Output the [X, Y] coordinate of the center of the cell containing the given text.  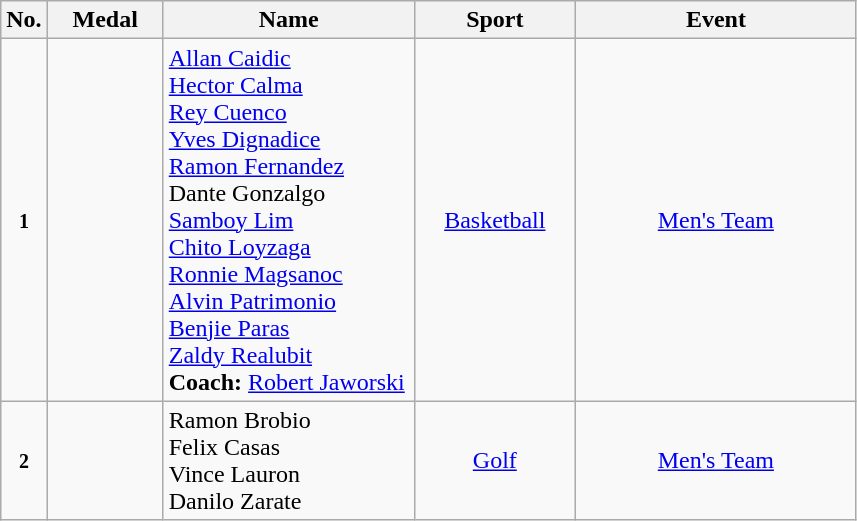
Golf [494, 460]
No. [24, 20]
Medal [105, 20]
Ramon BrobioFelix CasasVince LauronDanilo Zarate [288, 460]
Sport [494, 20]
2 [24, 460]
1 [24, 220]
Name [288, 20]
Basketball [494, 220]
Event [716, 20]
